Capture the cell that displays the provided text and extract its (x, y) central coordinate. 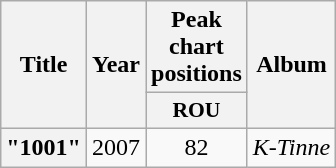
"1001" (44, 147)
Peak chart positions (197, 47)
Title (44, 65)
ROU (197, 111)
Year (116, 65)
2007 (116, 147)
K-Tinne (291, 147)
Album (291, 65)
82 (197, 147)
